Pinpoint the cell where the given text exists, returning its [X, Y] midpoint coordinate. 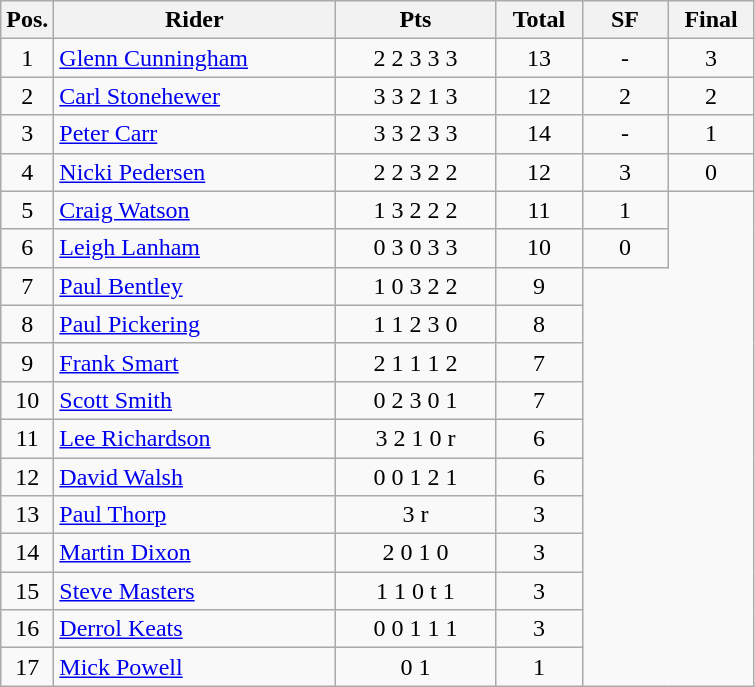
0 3 0 3 3 [416, 248]
Total [539, 20]
3 r [416, 515]
4 [28, 172]
Pos. [28, 20]
15 [28, 591]
2 1 1 1 2 [416, 362]
1 1 2 3 0 [416, 324]
16 [28, 629]
1 1 0 t 1 [416, 591]
Rider [194, 20]
1 3 2 2 2 [416, 210]
Lee Richardson [194, 438]
0 0 1 2 1 [416, 477]
2 2 3 3 3 [416, 58]
Craig Watson [194, 210]
3 2 1 0 r [416, 438]
0 1 [416, 667]
Peter Carr [194, 134]
Leigh Lanham [194, 248]
Paul Pickering [194, 324]
3 3 2 1 3 [416, 96]
Paul Thorp [194, 515]
Final [711, 20]
2 2 3 2 2 [416, 172]
0 0 1 1 1 [416, 629]
0 2 3 0 1 [416, 400]
Derrol Keats [194, 629]
Glenn Cunningham [194, 58]
1 0 3 2 2 [416, 286]
2 0 1 0 [416, 553]
Steve Masters [194, 591]
Carl Stonehewer [194, 96]
Martin Dixon [194, 553]
David Walsh [194, 477]
17 [28, 667]
Mick Powell [194, 667]
5 [28, 210]
Frank Smart [194, 362]
Paul Bentley [194, 286]
Nicki Pedersen [194, 172]
SF [625, 20]
Scott Smith [194, 400]
Pts [416, 20]
3 3 2 3 3 [416, 134]
